Return the [X, Y] coordinate for the center point of the cell that contains the specified text.  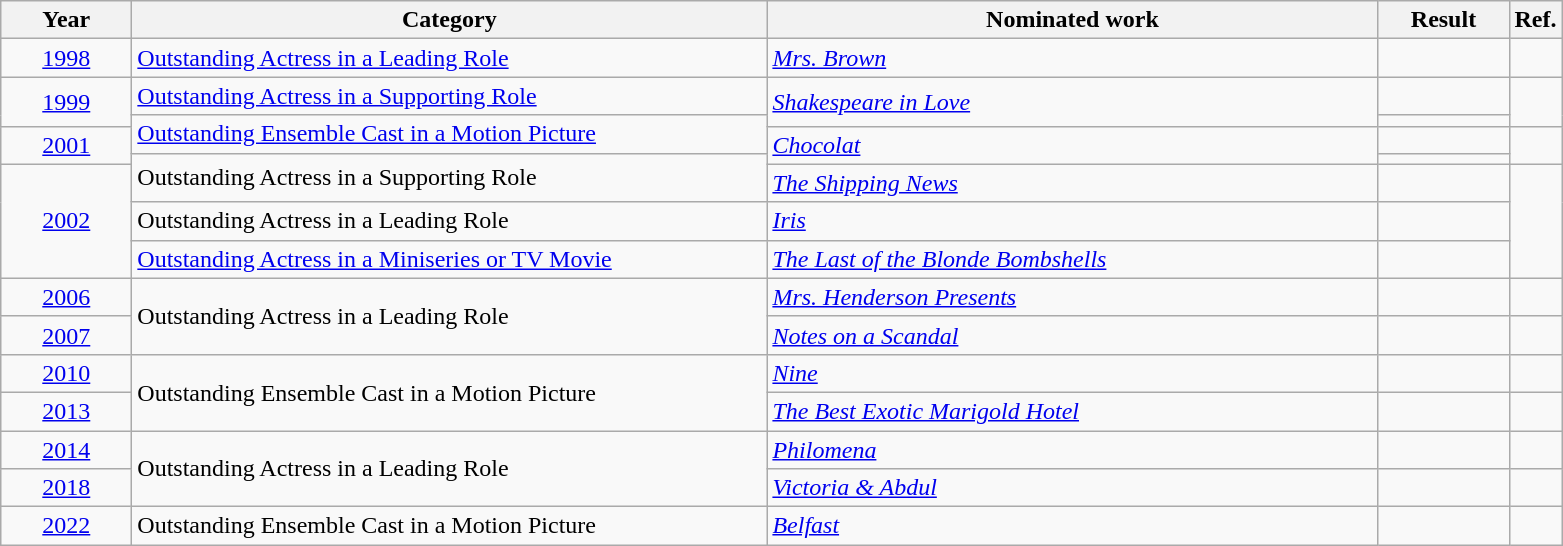
Year [66, 20]
Iris [1072, 221]
1999 [66, 102]
2013 [66, 411]
Category [450, 20]
Belfast [1072, 526]
2014 [66, 449]
Shakespeare in Love [1072, 102]
2006 [66, 297]
2010 [66, 373]
1998 [66, 58]
Philomena [1072, 449]
2007 [66, 335]
2002 [66, 221]
Mrs. Henderson Presents [1072, 297]
Nine [1072, 373]
2001 [66, 145]
The Last of the Blonde Bombshells [1072, 259]
Outstanding Actress in a Miniseries or TV Movie [450, 259]
2018 [66, 488]
Nominated work [1072, 20]
Chocolat [1072, 145]
Victoria & Abdul [1072, 488]
The Best Exotic Marigold Hotel [1072, 411]
Mrs. Brown [1072, 58]
Notes on a Scandal [1072, 335]
Result [1444, 20]
The Shipping News [1072, 183]
Ref. [1536, 20]
2022 [66, 526]
